Return (X, Y) of the center of cell containing provided text 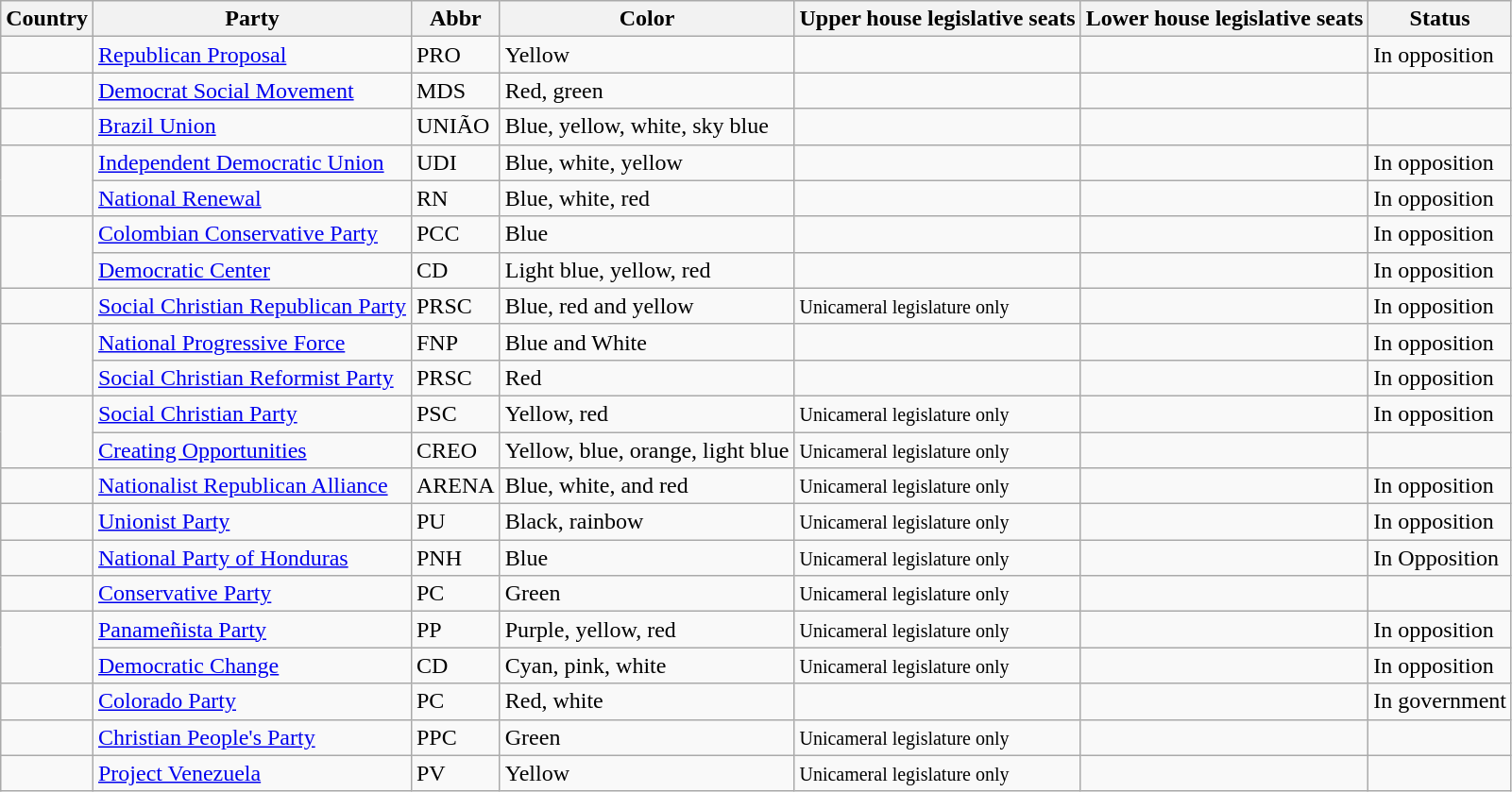
PSC (455, 413)
Nationalist Republican Alliance (251, 486)
Purple, yellow, red (647, 630)
Unionist Party (251, 522)
Yellow, red (647, 413)
Democratic Center (251, 270)
PCC (455, 234)
Party (251, 19)
PV (455, 773)
Red, white (647, 701)
Upper house legislative seats (937, 19)
PPC (455, 737)
RN (455, 198)
Project Venezuela (251, 773)
Red (647, 378)
Social Christian Party (251, 413)
Christian People's Party (251, 737)
Blue and White (647, 342)
Independent Democratic Union (251, 162)
PRO (455, 55)
Blue, white, and red (647, 486)
Status (1440, 19)
Red, green (647, 91)
Country (47, 19)
PNH (455, 558)
UNIÃO (455, 126)
Blue, white, red (647, 198)
Brazil Union (251, 126)
Democrat Social Movement (251, 91)
Black, rainbow (647, 522)
Colombian Conservative Party (251, 234)
National Party of Honduras (251, 558)
Abbr (455, 19)
Blue, red and yellow (647, 306)
In Opposition (1440, 558)
Blue, white, yellow (647, 162)
Blue, yellow, white, sky blue (647, 126)
In government (1440, 701)
National Renewal (251, 198)
PU (455, 522)
Lower house legislative seats (1224, 19)
Democratic Change (251, 666)
CREO (455, 450)
ARENA (455, 486)
Color (647, 19)
Conservative Party (251, 594)
National Progressive Force (251, 342)
Light blue, yellow, red (647, 270)
Creating Opportunities (251, 450)
Social Christian Republican Party (251, 306)
UDI (455, 162)
PP (455, 630)
FNP (455, 342)
Republican Proposal (251, 55)
MDS (455, 91)
Colorado Party (251, 701)
Yellow, blue, orange, light blue (647, 450)
Panameñista Party (251, 630)
Social Christian Reformist Party (251, 378)
Cyan, pink, white (647, 666)
